Return the [X, Y] coordinate for the center point of the cell that contains the specified text.  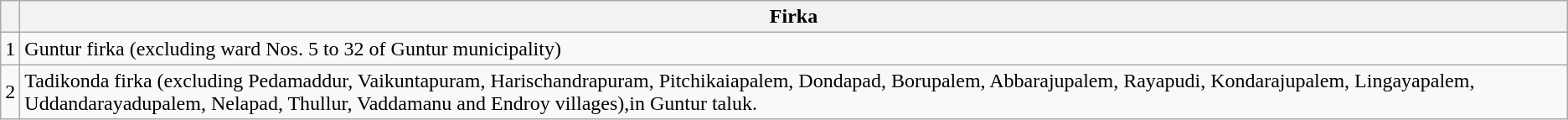
Guntur firka (excluding ward Nos. 5 to 32 of Guntur municipality) [794, 49]
2 [10, 92]
Firka [794, 17]
1 [10, 49]
